Capture the cell that displays the provided text and extract its [X, Y] central coordinate. 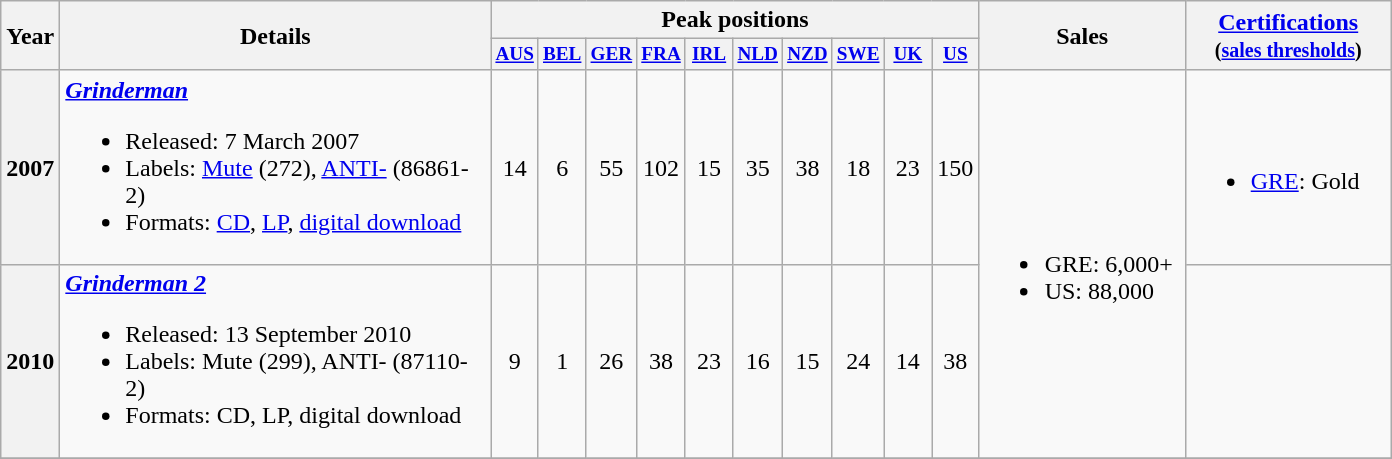
1 [562, 362]
GrindermanReleased: 7 March 2007Labels: Mute (272), ANTI- (86861-2)Formats: CD, LP, digital download [276, 167]
Year [30, 36]
FRA [662, 55]
2007 [30, 167]
GRE: Gold [1288, 167]
16 [758, 362]
2010 [30, 362]
26 [612, 362]
150 [956, 167]
BEL [562, 55]
6 [562, 167]
Grinderman 2Released: 13 September 2010Labels: Mute (299), ANTI- (87110-2)Formats: CD, LP, digital download [276, 362]
9 [515, 362]
102 [662, 167]
18 [858, 167]
AUS [515, 55]
Details [276, 36]
SWE [858, 55]
IRL [709, 55]
35 [758, 167]
55 [612, 167]
UK [908, 55]
GER [612, 55]
Sales [1082, 36]
24 [858, 362]
NZD [808, 55]
NLD [758, 55]
Peak positions [735, 20]
US [956, 55]
GRE: 6,000+US: 88,000 [1082, 264]
Certifications(sales thresholds) [1288, 36]
